Return (x, y) of the center of cell containing provided text 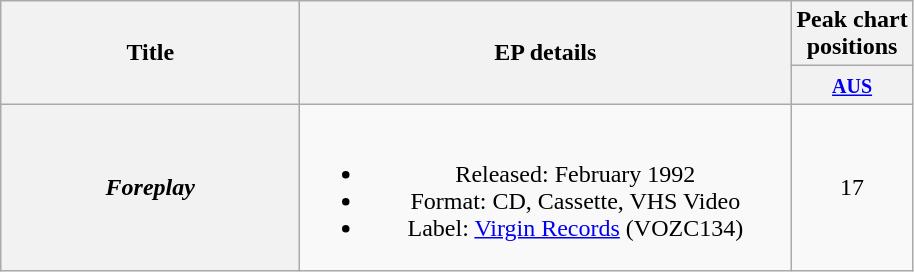
EP details (546, 52)
17 (852, 188)
AUS (852, 85)
Released: February 1992Format: CD, Cassette, VHS VideoLabel: Virgin Records (VOZC134) (546, 188)
Title (150, 52)
Peak chartpositions (852, 34)
Foreplay (150, 188)
